Find where the given text appears and provide that cell's center as [X, Y] coordinate. 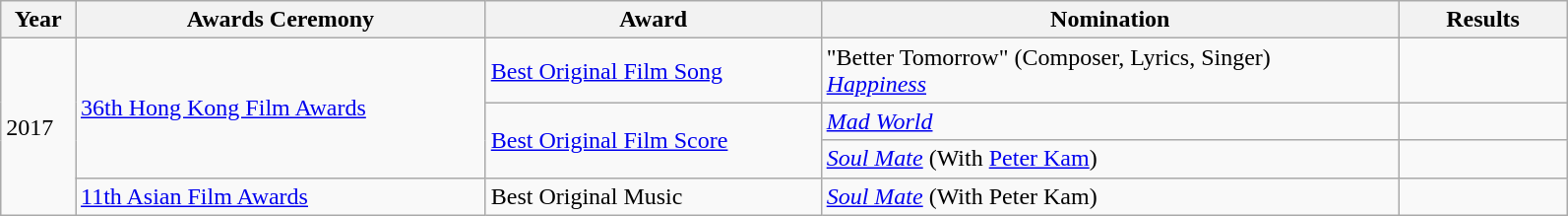
"Better Tomorrow" (Composer, Lyrics, Singer) Happiness [1110, 71]
Mad World [1110, 121]
Best Original Film Score [654, 140]
2017 [38, 126]
Award [654, 20]
Results [1482, 20]
Year [38, 20]
11th Asian Film Awards [280, 196]
Awards Ceremony [280, 20]
Best Original Music [654, 196]
36th Hong Kong Film Awards [280, 108]
Nomination [1110, 20]
Best Original Film Song [654, 71]
